Determine the [X, Y] coordinate at the center of the cell enclosing the given text.  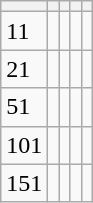
101 [24, 145]
11 [24, 31]
151 [24, 183]
51 [24, 107]
21 [24, 69]
